Search for the cell housing the specified text and yield its (x, y) center coordinate. 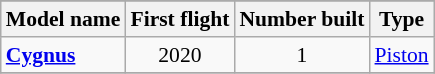
2020 (180, 55)
Piston (402, 55)
Number built (302, 19)
Cygnus (64, 55)
First flight (180, 19)
Model name (64, 19)
Type (402, 19)
1 (302, 55)
